Capture the cell that displays the provided text and extract its (x, y) central coordinate. 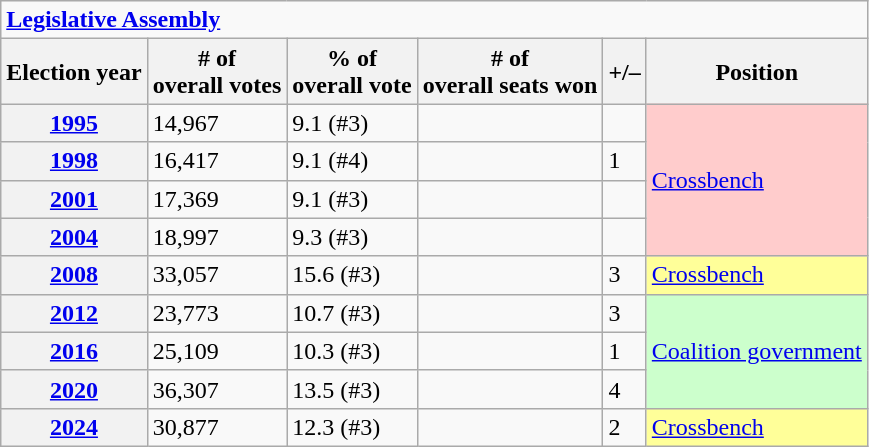
33,057 (217, 275)
+/– (624, 72)
36,307 (217, 389)
2020 (74, 389)
12.3 (#3) (352, 427)
4 (624, 389)
# ofoverall votes (217, 72)
10.7 (#3) (352, 313)
2008 (74, 275)
25,109 (217, 351)
2004 (74, 237)
Legislative Assembly (434, 20)
1998 (74, 161)
2016 (74, 351)
1995 (74, 123)
2024 (74, 427)
Position (756, 72)
Election year (74, 72)
9.3 (#3) (352, 237)
14,967 (217, 123)
10.3 (#3) (352, 351)
15.6 (#3) (352, 275)
9.1 (#4) (352, 161)
% ofoverall vote (352, 72)
17,369 (217, 199)
# ofoverall seats won (510, 72)
16,417 (217, 161)
2012 (74, 313)
2001 (74, 199)
30,877 (217, 427)
2 (624, 427)
23,773 (217, 313)
18,997 (217, 237)
Coalition government (756, 351)
13.5 (#3) (352, 389)
